Output the (x, y) coordinate of the center of the cell containing the given text.  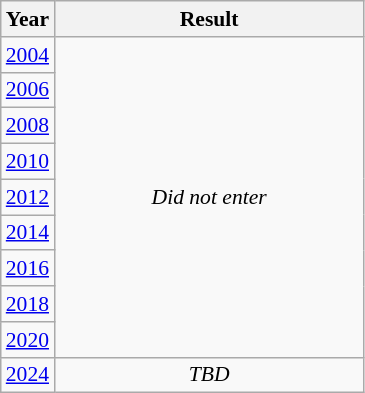
2020 (28, 340)
2012 (28, 197)
2018 (28, 304)
2016 (28, 269)
TBD (209, 375)
Result (209, 19)
2010 (28, 162)
2024 (28, 375)
2006 (28, 90)
2008 (28, 126)
Did not enter (209, 198)
2014 (28, 233)
2004 (28, 55)
Year (28, 19)
